Pinpoint the cell where the given text exists, returning its [x, y] midpoint coordinate. 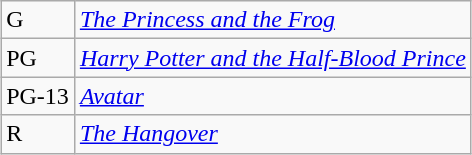
R [38, 134]
Avatar [272, 96]
The Hangover [272, 134]
The Princess and the Frog [272, 20]
G [38, 20]
PG [38, 58]
Harry Potter and the Half-Blood Prince [272, 58]
PG-13 [38, 96]
